Return the (x, y) coordinate for the center point of the cell that contains the specified text.  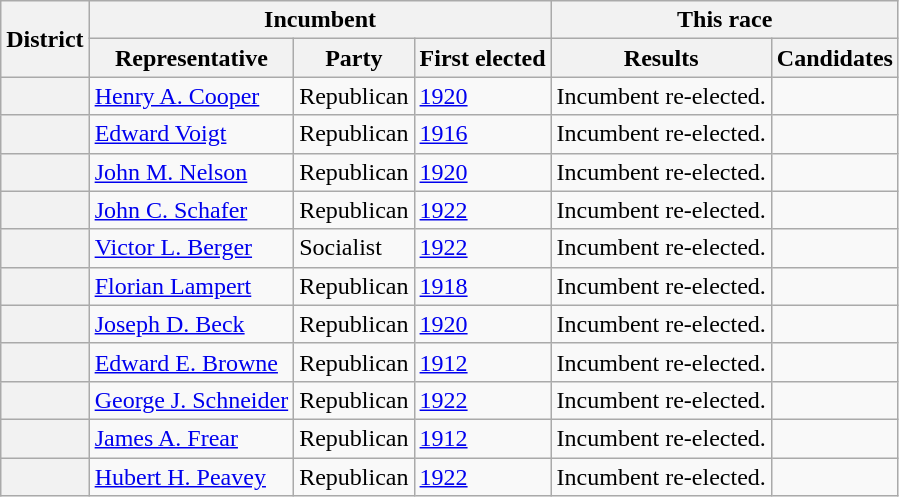
Candidates (834, 58)
This race (724, 20)
1918 (482, 286)
Results (661, 58)
District (45, 39)
Joseph D. Beck (192, 324)
Edward E. Browne (192, 362)
Party (354, 58)
George J. Schneider (192, 400)
Socialist (354, 248)
Victor L. Berger (192, 248)
Henry A. Cooper (192, 96)
Incumbent (320, 20)
John M. Nelson (192, 172)
1916 (482, 134)
First elected (482, 58)
Representative (192, 58)
John C. Schafer (192, 210)
Florian Lampert (192, 286)
Edward Voigt (192, 134)
James A. Frear (192, 438)
Hubert H. Peavey (192, 477)
